Detect which cell encompasses the target text, then output its (X, Y) center coordinate. 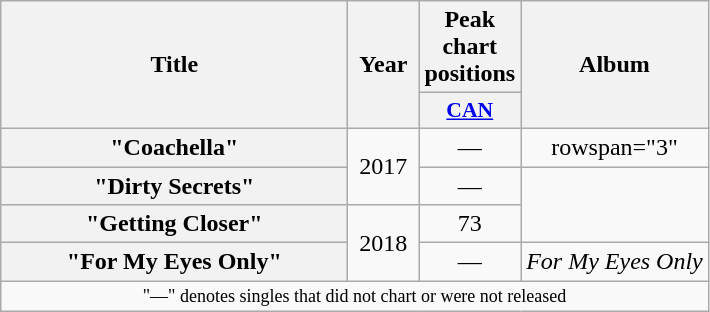
Title (174, 65)
Album (615, 65)
73 (470, 224)
"Coachella" (174, 147)
2018 (384, 243)
"For My Eyes Only" (174, 262)
CAN (470, 111)
2017 (384, 166)
"Dirty Secrets" (174, 185)
Peak chart positions (470, 47)
rowspan="3" (615, 147)
Year (384, 65)
"Getting Closer" (174, 224)
For My Eyes Only (615, 262)
"—" denotes singles that did not chart or were not released (355, 296)
